Output the (x, y) coordinate of the center of the cell containing the given text.  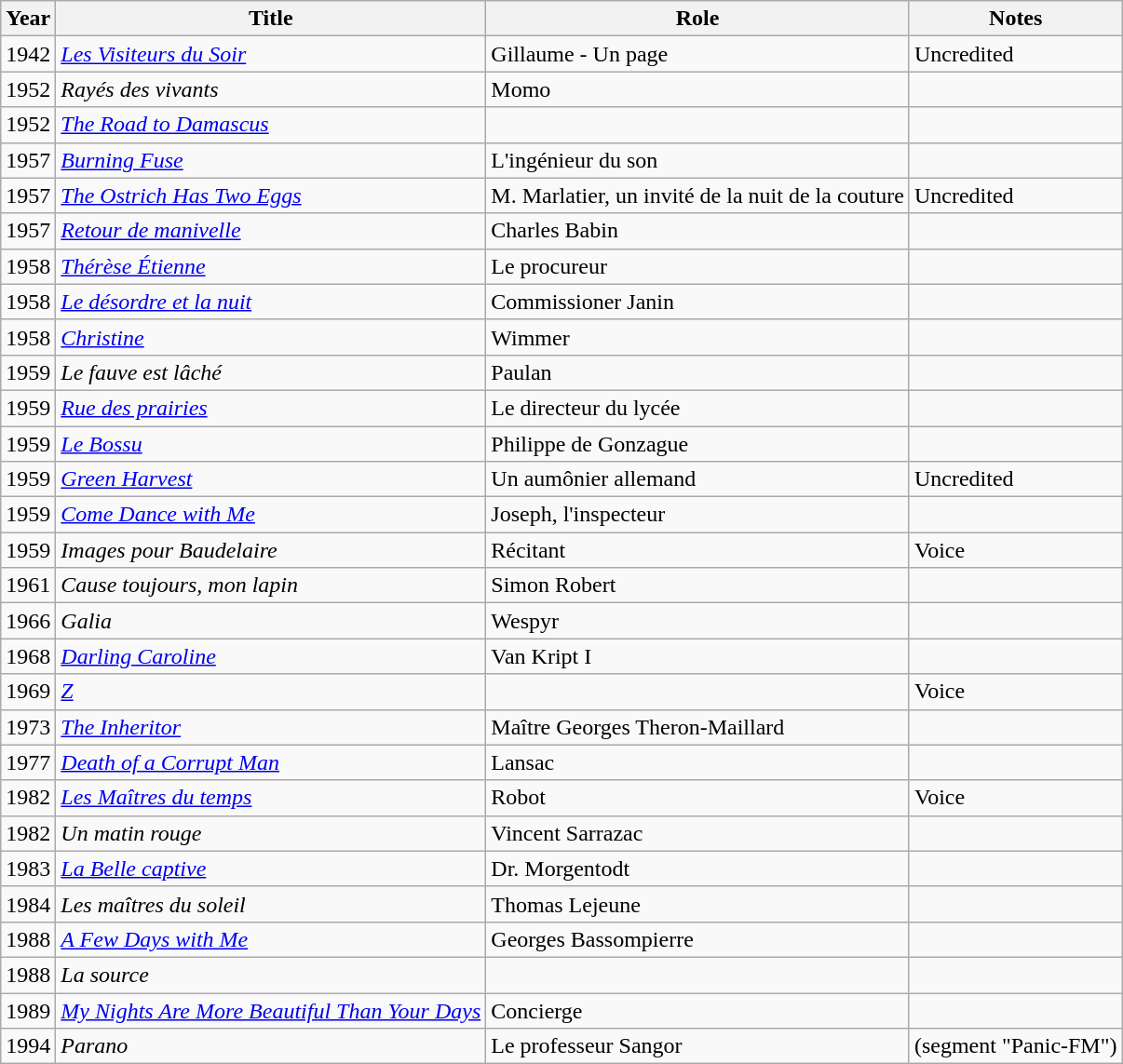
Le fauve est lâché (271, 372)
Robot (698, 798)
Le professeur Sangor (698, 1046)
Charles Babin (698, 231)
Images pour Baudelaire (271, 550)
Green Harvest (271, 479)
Le désordre et la nuit (271, 302)
Title (271, 19)
Lansac (698, 762)
(segment "Panic-FM") (1015, 1046)
The Ostrich Has Two Eggs (271, 195)
1961 (28, 586)
Rayés des vivants (271, 89)
1969 (28, 692)
Retour de manivelle (271, 231)
Le procureur (698, 266)
Vincent Sarrazac (698, 833)
1966 (28, 621)
Récitant (698, 550)
Gillaume - Un page (698, 54)
1942 (28, 54)
Darling Caroline (271, 656)
L'ingénieur du son (698, 160)
1977 (28, 762)
Come Dance with Me (271, 515)
1994 (28, 1046)
Notes (1015, 19)
Simon Robert (698, 586)
Momo (698, 89)
Thérèse Étienne (271, 266)
Role (698, 19)
My Nights Are More Beautiful Than Your Days (271, 1010)
Les maîtres du soleil (271, 904)
Wespyr (698, 621)
Le directeur du lycée (698, 408)
Philippe de Gonzague (698, 444)
Les Visiteurs du Soir (271, 54)
Cause toujours, mon lapin (271, 586)
Year (28, 19)
Joseph, l'inspecteur (698, 515)
Van Kript I (698, 656)
La Belle captive (271, 869)
Dr. Morgentodt (698, 869)
Georges Bassompierre (698, 939)
Un matin rouge (271, 833)
Wimmer (698, 337)
The Inheritor (271, 727)
1984 (28, 904)
Parano (271, 1046)
Z (271, 692)
Maître Georges Theron-Maillard (698, 727)
M. Marlatier, un invité de la nuit de la couture (698, 195)
Thomas Lejeune (698, 904)
Death of a Corrupt Man (271, 762)
Le Bossu (271, 444)
Christine (271, 337)
Paulan (698, 372)
Burning Fuse (271, 160)
Rue des prairies (271, 408)
1983 (28, 869)
The Road to Damascus (271, 125)
Concierge (698, 1010)
1973 (28, 727)
La source (271, 975)
A Few Days with Me (271, 939)
Un aumônier allemand (698, 479)
Commissioner Janin (698, 302)
1989 (28, 1010)
Galia (271, 621)
1968 (28, 656)
Les Maîtres du temps (271, 798)
